Scan for the cell matching the given text and deliver its (X, Y) coordinate at center. 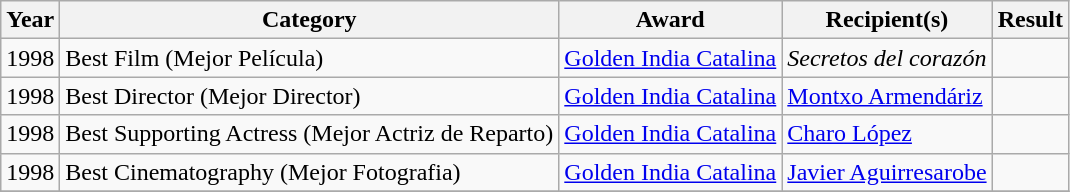
Javier Aguirresarobe (887, 172)
Best Director (Mejor Director) (310, 96)
Charo López (887, 134)
Year (30, 20)
Recipient(s) (887, 20)
Result (1030, 20)
Montxo Armendáriz (887, 96)
Best Film (Mejor Película) (310, 58)
Award (670, 20)
Best Cinematography (Mejor Fotografia) (310, 172)
Secretos del corazón (887, 58)
Category (310, 20)
Best Supporting Actress (Mejor Actriz de Reparto) (310, 134)
